Pinpoint the cell where the given text exists, returning its (X, Y) midpoint coordinate. 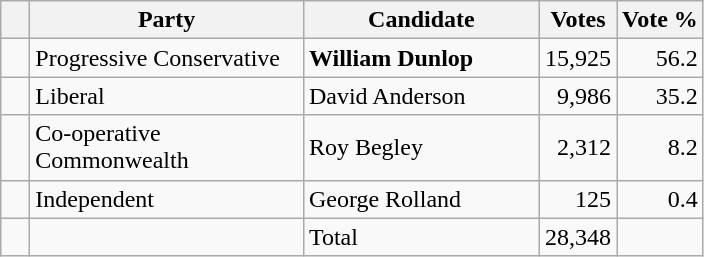
William Dunlop (421, 58)
Vote % (660, 20)
Total (421, 237)
Liberal (167, 96)
Party (167, 20)
Candidate (421, 20)
Co-operative Commonwealth (167, 148)
125 (578, 199)
8.2 (660, 148)
15,925 (578, 58)
Independent (167, 199)
9,986 (578, 96)
Progressive Conservative (167, 58)
George Rolland (421, 199)
0.4 (660, 199)
28,348 (578, 237)
2,312 (578, 148)
35.2 (660, 96)
David Anderson (421, 96)
56.2 (660, 58)
Votes (578, 20)
Roy Begley (421, 148)
